Identify which cell holds the provided text, then report its [x, y] central coordinate. 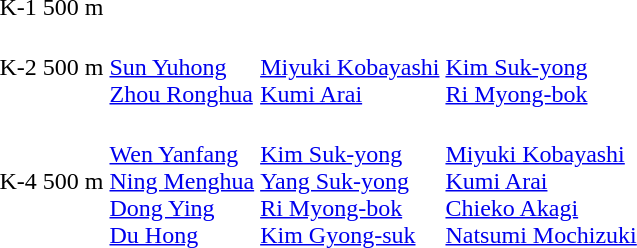
Miyuki KobayashiKumi Arai [350, 67]
Sun YuhongZhou Ronghua [182, 67]
